Determine the (X, Y) coordinate at the center of the cell enclosing the given text.  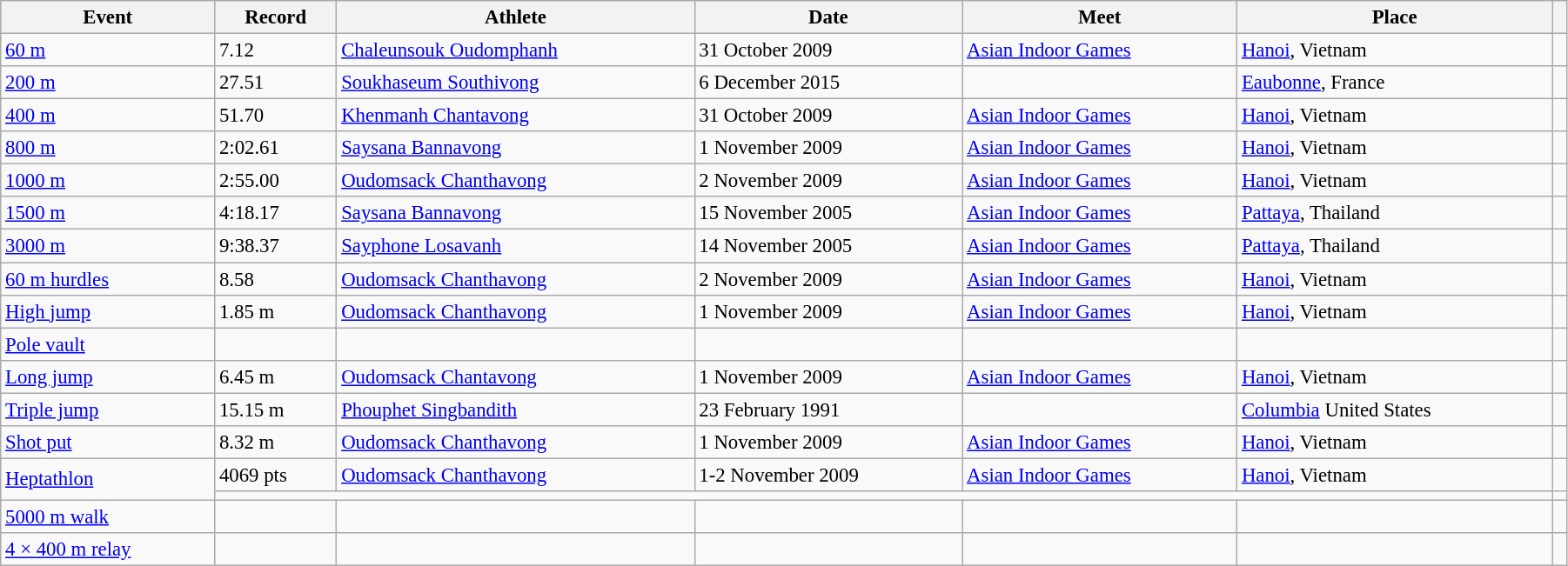
Soukhaseum Southivong (515, 83)
Event (108, 17)
Phouphet Singbandith (515, 410)
2:55.00 (276, 181)
Heptathlon (108, 479)
6.45 m (276, 376)
2:02.61 (276, 148)
Date (828, 17)
15 November 2005 (828, 213)
Columbia United States (1395, 410)
1000 m (108, 181)
60 m hurdles (108, 279)
3000 m (108, 246)
9:38.37 (276, 246)
Khenmanh Chantavong (515, 116)
Eaubonne, France (1395, 83)
7.12 (276, 50)
60 m (108, 50)
Record (276, 17)
4 × 400 m relay (108, 549)
Triple jump (108, 410)
Shot put (108, 443)
23 February 1991 (828, 410)
1-2 November 2009 (828, 475)
400 m (108, 116)
Chaleunsouk Oudomphanh (515, 50)
4:18.17 (276, 213)
4069 pts (276, 475)
5000 m walk (108, 516)
800 m (108, 148)
Long jump (108, 376)
1500 m (108, 213)
200 m (108, 83)
1.85 m (276, 311)
Oudomsack Chantavong (515, 376)
Meet (1100, 17)
8.58 (276, 279)
8.32 m (276, 443)
Sayphone Losavanh (515, 246)
Place (1395, 17)
15.15 m (276, 410)
Athlete (515, 17)
6 December 2015 (828, 83)
27.51 (276, 83)
51.70 (276, 116)
14 November 2005 (828, 246)
Pole vault (108, 344)
High jump (108, 311)
